Capture the cell that displays the provided text and extract its (X, Y) central coordinate. 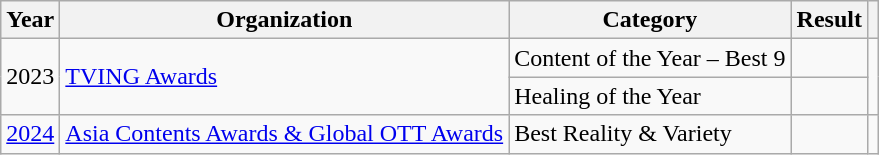
Organization (284, 20)
Healing of the Year (650, 96)
Best Reality & Variety (650, 134)
Result (829, 20)
Category (650, 20)
2023 (30, 77)
Content of the Year – Best 9 (650, 58)
Year (30, 20)
Asia Contents Awards & Global OTT Awards (284, 134)
TVING Awards (284, 77)
2024 (30, 134)
